For the text-containing cell, return its midpoint in [x, y] coordinate format. 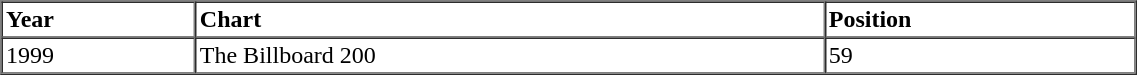
1999 [99, 56]
Chart [510, 20]
Position [980, 20]
Year [99, 20]
59 [980, 56]
The Billboard 200 [510, 56]
